Determine the [X, Y] coordinate at the center of the cell enclosing the given text.  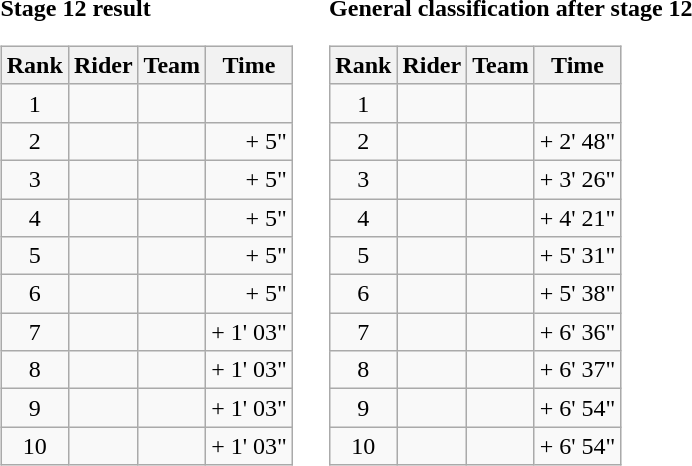
+ 3' 26" [578, 179]
+ 4' 21" [578, 217]
+ 2' 48" [578, 141]
+ 6' 37" [578, 370]
+ 6' 36" [578, 332]
+ 5' 38" [578, 294]
+ 5' 31" [578, 256]
